Scan for the cell matching the given text and deliver its (x, y) coordinate at center. 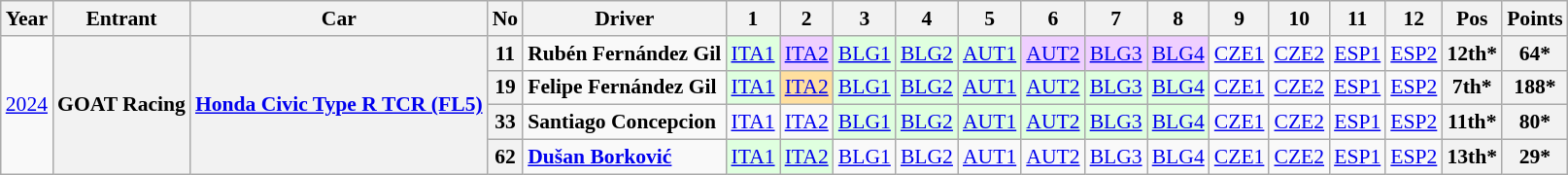
Driver (624, 18)
Year (27, 18)
1 (752, 18)
Rubén Fernández Gil (624, 53)
12th* (1472, 53)
9 (1240, 18)
2024 (27, 105)
188* (1535, 87)
7 (1116, 18)
64* (1535, 53)
Points (1535, 18)
Felipe Fernández Gil (624, 87)
12 (1414, 18)
Car (339, 18)
29* (1535, 157)
80* (1535, 122)
6 (1053, 18)
4 (927, 18)
13th* (1472, 157)
Entrant (121, 18)
3 (865, 18)
7th* (1472, 87)
GOAT Racing (121, 105)
Dušan Borković (624, 157)
Santiago Concepcion (624, 122)
33 (505, 122)
11th* (1472, 122)
Honda Civic Type R TCR (FL5) (339, 105)
10 (1299, 18)
5 (989, 18)
Pos (1472, 18)
No (505, 18)
62 (505, 157)
19 (505, 87)
8 (1178, 18)
2 (806, 18)
